Determine the (x, y) coordinate at the center of the cell enclosing the given text.  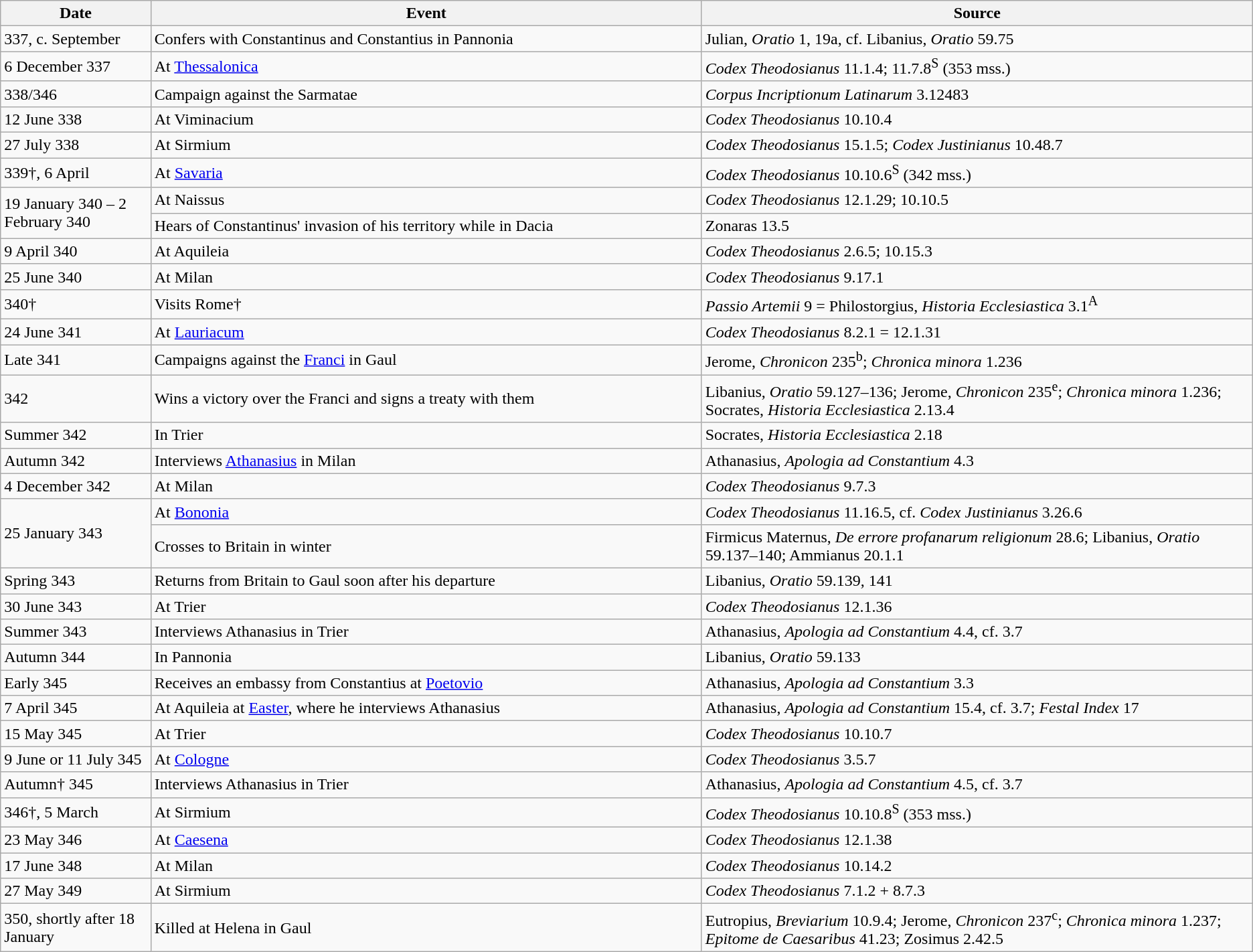
346†, 5 March (76, 813)
Returns from Britain to Gaul soon after his departure (426, 580)
Codex Theodosianus 2.6.5; 10.15.3 (977, 251)
Corpus Incriptionum Latinarum 3.12483 (977, 94)
337, c. September (76, 39)
23 May 346 (76, 840)
Codex Theodosianus 12.1.38 (977, 840)
Wins a victory over the Franci and signs a treaty with them (426, 399)
Date (76, 13)
Codex Theodosianus 9.17.1 (977, 276)
Summer 343 (76, 632)
Visits Rome† (426, 304)
350, shortly after 18 January (76, 928)
Athanasius, Apologia ad Constantium 4.4, cf. 3.7 (977, 632)
Passio Artemii 9 = Philostorgius, Historia Ecclesiastica 3.1A (977, 304)
Summer 342 (76, 435)
At Caesena (426, 840)
At Bononia (426, 511)
Autumn 342 (76, 461)
30 June 343 (76, 607)
19 January 340 – 2 February 340 (76, 213)
Autumn† 345 (76, 785)
Zonaras 13.5 (977, 226)
Campaign against the Sarmatae (426, 94)
Codex Theodosianus 9.7.3 (977, 486)
6 December 337 (76, 67)
Early 345 (76, 683)
Codex Theodosianus 10.14.2 (977, 866)
Interviews Athanasius in Milan (426, 461)
At Thessalonica (426, 67)
Codex Theodosianus 10.10.4 (977, 119)
7 April 345 (76, 708)
Libanius, Oratio 59.127–136; Jerome, Chronicon 235e; Chronica minora 1.236; Socrates, Historia Ecclesiastica 2.13.4 (977, 399)
Athanasius, Apologia ad Constantium 15.4, cf. 3.7; Festal Index 17 (977, 708)
338/346 (76, 94)
Codex Theodosianus 12.1.36 (977, 607)
17 June 348 (76, 866)
25 June 340 (76, 276)
Athanasius, Apologia ad Constantium 3.3 (977, 683)
4 December 342 (76, 486)
Athanasius, Apologia ad Constantium 4.5, cf. 3.7 (977, 785)
Libanius, Oratio 59.139, 141 (977, 580)
At Savaria (426, 173)
Codex Theodosianus 11.1.4; 11.7.8S (353 mss.) (977, 67)
Codex Theodosianus 15.1.5; Codex Justinianus 10.48.7 (977, 145)
In Trier (426, 435)
Codex Theodosianus 12.1.29; 10.10.5 (977, 200)
Confers with Constantinus and Constantius in Pannonia (426, 39)
12 June 338 (76, 119)
Codex Theodosianus 10.10.8S (353 mss.) (977, 813)
Source (977, 13)
Athanasius, Apologia ad Constantium 4.3 (977, 461)
Eutropius, Breviarium 10.9.4; Jerome, Chronicon 237c; Chronica minora 1.237; Epitome de Caesaribus 41.23; Zosimus 2.42.5 (977, 928)
Codex Theodosianus 11.16.5, cf. Codex Justinianus 3.26.6 (977, 511)
Firmicus Maternus, De errore profanarum religionum 28.6; Libanius, Oratio 59.137–140; Ammianus 20.1.1 (977, 546)
339†, 6 April (76, 173)
Jerome, Chronicon 235b; Chronica minora 1.236 (977, 360)
Late 341 (76, 360)
Hears of Constantinus' invasion of his territory while in Dacia (426, 226)
Codex Theodosianus 7.1.2 + 8.7.3 (977, 891)
At Lauriacum (426, 332)
342 (76, 399)
9 June or 11 July 345 (76, 759)
Spring 343 (76, 580)
Event (426, 13)
27 May 349 (76, 891)
Socrates, Historia Ecclesiastica 2.18 (977, 435)
Julian, Oratio 1, 19a, cf. Libanius, Oratio 59.75 (977, 39)
Codex Theodosianus 10.10.6S (342 mss.) (977, 173)
27 July 338 (76, 145)
Campaigns against the Franci in Gaul (426, 360)
At Naissus (426, 200)
At Cologne (426, 759)
15 May 345 (76, 734)
340† (76, 304)
25 January 343 (76, 533)
Codex Theodosianus 8.2.1 = 12.1.31 (977, 332)
At Aquileia at Easter, where he interviews Athanasius (426, 708)
Codex Theodosianus 3.5.7 (977, 759)
At Aquileia (426, 251)
At Viminacium (426, 119)
In Pannonia (426, 657)
Libanius, Oratio 59.133 (977, 657)
9 April 340 (76, 251)
Receives an embassy from Constantius at Poetovio (426, 683)
24 June 341 (76, 332)
Crosses to Britain in winter (426, 546)
Autumn 344 (76, 657)
Killed at Helena in Gaul (426, 928)
Codex Theodosianus 10.10.7 (977, 734)
